Output the [x, y] coordinate of the center of the cell containing the given text.  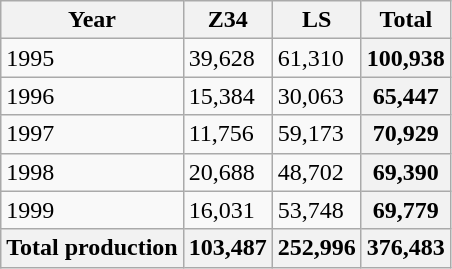
103,487 [228, 248]
69,779 [406, 210]
100,938 [406, 58]
11,756 [228, 134]
48,702 [316, 172]
59,173 [316, 134]
1997 [92, 134]
Total production [92, 248]
69,390 [406, 172]
LS [316, 20]
16,031 [228, 210]
30,063 [316, 96]
20,688 [228, 172]
252,996 [316, 248]
Total [406, 20]
1996 [92, 96]
Year [92, 20]
70,929 [406, 134]
61,310 [316, 58]
65,447 [406, 96]
1998 [92, 172]
1995 [92, 58]
15,384 [228, 96]
53,748 [316, 210]
376,483 [406, 248]
Z34 [228, 20]
1999 [92, 210]
39,628 [228, 58]
